Extract the (x, y) coordinate from the center of the cell holding the provided text.  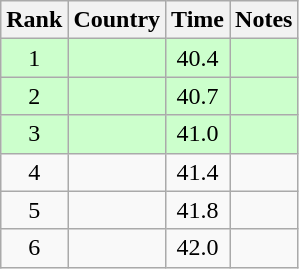
4 (34, 172)
3 (34, 134)
41.0 (198, 134)
40.4 (198, 58)
Time (198, 20)
6 (34, 248)
40.7 (198, 96)
5 (34, 210)
1 (34, 58)
Rank (34, 20)
2 (34, 96)
41.8 (198, 210)
Notes (264, 20)
42.0 (198, 248)
Country (117, 20)
41.4 (198, 172)
